Output the (X, Y) coordinate of the center of the cell containing the given text.  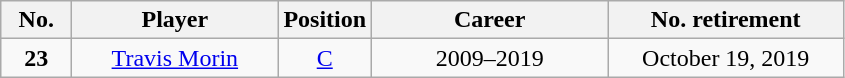
Position (325, 20)
2009–2019 (490, 58)
Travis Morin (175, 58)
No. retirement (726, 20)
October 19, 2019 (726, 58)
C (325, 58)
Player (175, 20)
Career (490, 20)
No. (36, 20)
23 (36, 58)
